For the text-containing cell, return its midpoint in (X, Y) coordinate format. 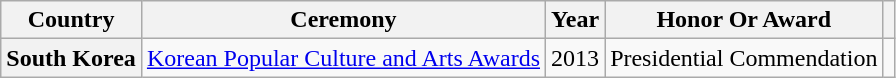
2013 (576, 58)
Year (576, 20)
Korean Popular Culture and Arts Awards (343, 58)
Honor Or Award (744, 20)
South Korea (72, 58)
Ceremony (343, 20)
Presidential Commendation (744, 58)
Country (72, 20)
